Search for the cell housing the specified text and yield its (X, Y) center coordinate. 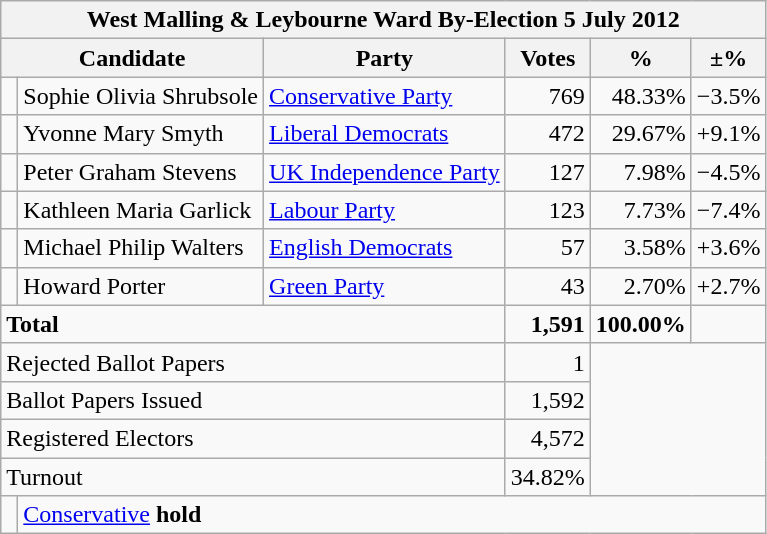
123 (548, 210)
Liberal Democrats (385, 134)
Peter Graham Stevens (141, 172)
7.73% (640, 210)
1,591 (548, 324)
UK Independence Party (385, 172)
1,592 (548, 400)
West Malling & Leybourne Ward By-Election 5 July 2012 (384, 20)
% (640, 58)
−4.5% (728, 172)
Yvonne Mary Smyth (141, 134)
Sophie Olivia Shrubsole (141, 96)
100.00% (640, 324)
7.98% (640, 172)
43 (548, 286)
Kathleen Maria Garlick (141, 210)
English Democrats (385, 248)
29.67% (640, 134)
769 (548, 96)
127 (548, 172)
Howard Porter (141, 286)
+2.7% (728, 286)
1 (548, 362)
Votes (548, 58)
2.70% (640, 286)
Ballot Papers Issued (253, 400)
48.33% (640, 96)
+9.1% (728, 134)
Michael Philip Walters (141, 248)
Conservative hold (392, 515)
Party (385, 58)
Labour Party (385, 210)
Registered Electors (253, 438)
4,572 (548, 438)
Rejected Ballot Papers (253, 362)
−3.5% (728, 96)
57 (548, 248)
Candidate (132, 58)
±% (728, 58)
−7.4% (728, 210)
Total (253, 324)
Turnout (253, 477)
Conservative Party (385, 96)
Green Party (385, 286)
+3.6% (728, 248)
34.82% (548, 477)
472 (548, 134)
3.58% (640, 248)
